Scan for the cell matching the given text and deliver its [X, Y] coordinate at center. 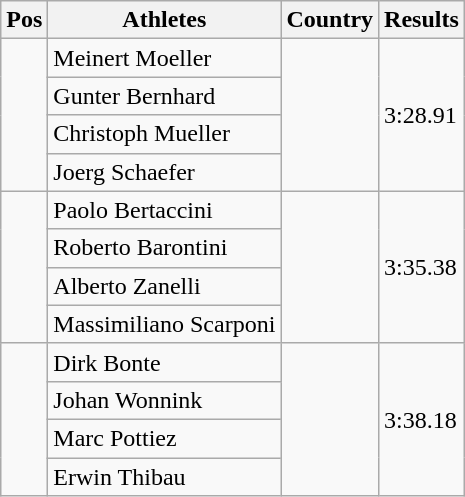
Gunter Bernhard [164, 96]
Erwin Thibau [164, 477]
Alberto Zanelli [164, 286]
Marc Pottiez [164, 438]
Athletes [164, 20]
Country [330, 20]
3:38.18 [422, 419]
Pos [24, 20]
Paolo Bertaccini [164, 210]
Christoph Mueller [164, 134]
Roberto Barontini [164, 248]
Meinert Moeller [164, 58]
Massimiliano Scarponi [164, 324]
3:35.38 [422, 267]
Johan Wonnink [164, 400]
Joerg Schaefer [164, 172]
Dirk Bonte [164, 362]
3:28.91 [422, 115]
Results [422, 20]
